Locate the cell with the specified text and output its (x, y) center coordinate. 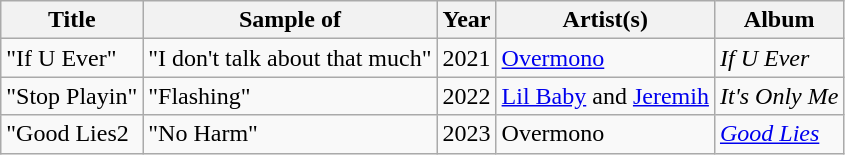
It's Only Me (778, 96)
"I don't talk about that much" (290, 58)
"If U Ever" (72, 58)
Year (466, 20)
"Good Lies2 (72, 134)
Sample of (290, 20)
Artist(s) (605, 20)
Lil Baby and Jeremih (605, 96)
"Stop Playin" (72, 96)
"No Harm" (290, 134)
2022 (466, 96)
Title (72, 20)
2021 (466, 58)
If U Ever (778, 58)
"Flashing" (290, 96)
2023 (466, 134)
Album (778, 20)
Good Lies (778, 134)
